From the cell containing the given text, extract its center point as [x, y] coordinate. 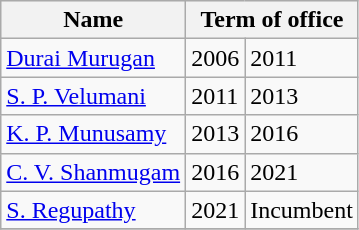
Name [94, 20]
Durai Murugan [94, 58]
S. P. Velumani [94, 96]
C. V. Shanmugam [94, 172]
2006 [216, 58]
Incumbent [302, 210]
S. Regupathy [94, 210]
K. P. Munusamy [94, 134]
Term of office [272, 20]
